Search for the cell housing the specified text and yield its (X, Y) center coordinate. 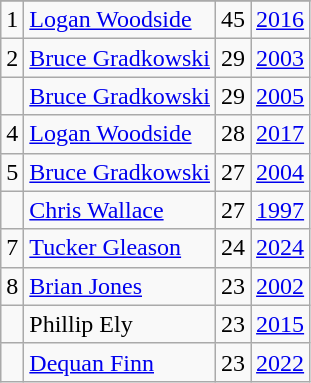
2 (12, 58)
Dequan Finn (120, 362)
5 (12, 172)
1997 (280, 210)
2003 (280, 58)
8 (12, 286)
2017 (280, 134)
Phillip Ely (120, 324)
Tucker Gleason (120, 248)
2002 (280, 286)
1 (12, 20)
7 (12, 248)
2022 (280, 362)
2005 (280, 96)
Brian Jones (120, 286)
Chris Wallace (120, 210)
2015 (280, 324)
4 (12, 134)
2024 (280, 248)
45 (234, 20)
2004 (280, 172)
28 (234, 134)
24 (234, 248)
2016 (280, 20)
